Determine the [X, Y] coordinate at the center of the cell enclosing the given text.  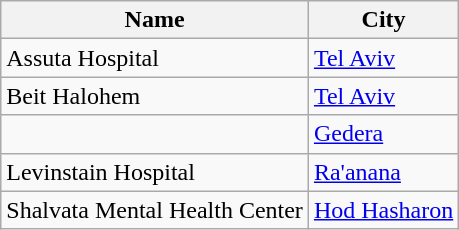
Levinstain Hospital [155, 172]
Ra'anana [383, 172]
Gedera [383, 134]
Shalvata Mental Health Center [155, 210]
Beit Halohem [155, 96]
Hod Hasharon [383, 210]
Name [155, 20]
City [383, 20]
Assuta Hospital [155, 58]
